Output the [X, Y] coordinate of the center of the cell containing the given text.  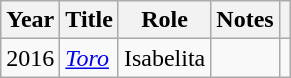
Year [30, 20]
Toro [90, 58]
2016 [30, 58]
Title [90, 20]
Isabelita [164, 58]
Role [164, 20]
Notes [245, 20]
